Search for the cell housing the specified text and yield its (X, Y) center coordinate. 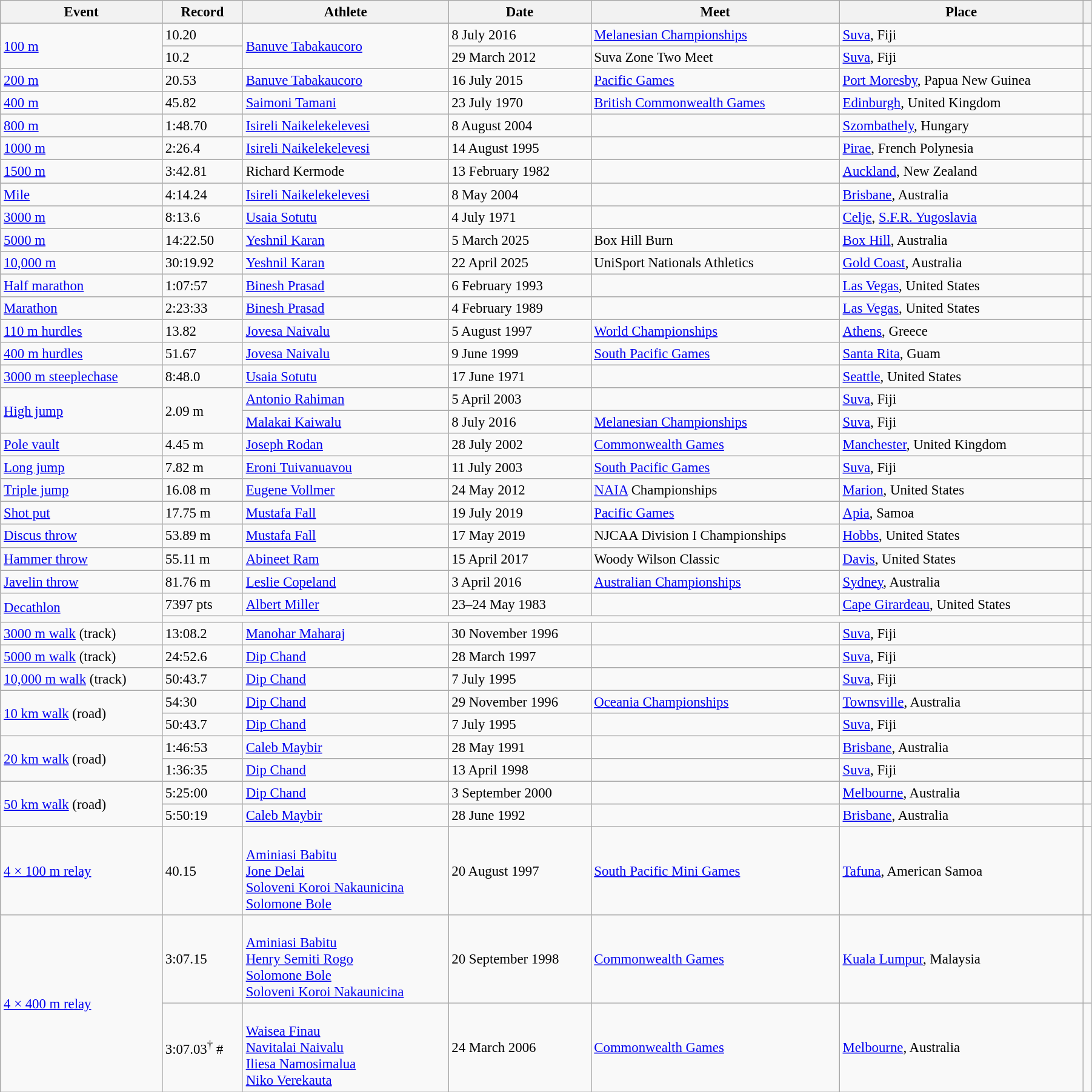
7.82 m (202, 468)
4 × 400 m relay (81, 1004)
Eroni Tuivanuavou (345, 468)
13 February 1982 (520, 171)
28 June 1992 (520, 816)
10.20 (202, 35)
Aminiasi BabituHenry Semiti RogoSolomone BoleSoloveni Koroi Nakaunicina (345, 959)
40.15 (202, 871)
51.67 (202, 354)
81.76 m (202, 582)
55.11 m (202, 559)
10,000 m walk (track) (81, 679)
Apia, Samoa (961, 513)
10.2 (202, 58)
5000 m walk (track) (81, 656)
Abineet Ram (345, 559)
5 August 1997 (520, 331)
Pirae, French Polynesia (961, 148)
1500 m (81, 171)
South Pacific Mini Games (715, 871)
1:07:57 (202, 285)
22 April 2025 (520, 262)
29 November 1996 (520, 702)
24:52.6 (202, 656)
Oceania Championships (715, 702)
Marion, United States (961, 490)
3:42.81 (202, 171)
1000 m (81, 148)
2:23:33 (202, 308)
400 m hurdles (81, 354)
Saimoni Tamani (345, 103)
Marathon (81, 308)
3 April 2016 (520, 582)
Seattle, United States (961, 376)
1:36:35 (202, 770)
Celje, S.F.R. Yugoslavia (961, 217)
10,000 m (81, 262)
Event (81, 12)
15 April 2017 (520, 559)
23 July 1970 (520, 103)
3000 m walk (track) (81, 634)
Woody Wilson Classic (715, 559)
Mile (81, 195)
1:46:53 (202, 748)
800 m (81, 126)
Aminiasi BabituJone DelaiSoloveni Koroi NakaunicinaSolomone Bole (345, 871)
20 km walk (road) (81, 759)
5 March 2025 (520, 240)
Szombathely, Hungary (961, 126)
Manohar Maharaj (345, 634)
3000 m steeplechase (81, 376)
17 June 1971 (520, 376)
19 July 2019 (520, 513)
24 March 2006 (520, 1048)
110 m hurdles (81, 331)
Richard Kermode (345, 171)
Sydney, Australia (961, 582)
British Commonwealth Games (715, 103)
5:50:19 (202, 816)
Davis, United States (961, 559)
Antonio Rahiman (345, 399)
Place (961, 12)
17 May 2019 (520, 536)
Manchester, United Kingdom (961, 445)
Half marathon (81, 285)
Decathlon (81, 607)
17.75 m (202, 513)
14:22.50 (202, 240)
Box Hill, Australia (961, 240)
4 February 1989 (520, 308)
5 April 2003 (520, 399)
Joseph Rodan (345, 445)
4 July 1971 (520, 217)
Eugene Vollmer (345, 490)
Auckland, New Zealand (961, 171)
29 March 2012 (520, 58)
5:25:00 (202, 793)
Triple jump (81, 490)
Suva Zone Two Meet (715, 58)
NJCAA Division I Championships (715, 536)
Malakai Kaiwalu (345, 422)
54:30 (202, 702)
7397 pts (202, 604)
Long jump (81, 468)
28 July 2002 (520, 445)
Box Hill Burn (715, 240)
High jump (81, 411)
10 km walk (road) (81, 713)
13 April 1998 (520, 770)
28 May 1991 (520, 748)
28 March 1997 (520, 656)
Port Moresby, Papua New Guinea (961, 81)
Cape Girardeau, United States (961, 604)
Townsville, Australia (961, 702)
Santa Rita, Guam (961, 354)
Athlete (345, 12)
2.09 m (202, 411)
45.82 (202, 103)
8:13.6 (202, 217)
30 November 1996 (520, 634)
4 × 100 m relay (81, 871)
11 July 2003 (520, 468)
20 September 1998 (520, 959)
2:26.4 (202, 148)
9 June 1999 (520, 354)
Javelin throw (81, 582)
Discus throw (81, 536)
Australian Championships (715, 582)
3:07.15 (202, 959)
8 May 2004 (520, 195)
8:48.0 (202, 376)
23–24 May 1983 (520, 604)
Leslie Copeland (345, 582)
UniSport Nationals Athletics (715, 262)
Pole vault (81, 445)
4.45 m (202, 445)
Gold Coast, Australia (961, 262)
30:19.92 (202, 262)
16.08 m (202, 490)
Hobbs, United States (961, 536)
Tafuna, American Samoa (961, 871)
World Championships (715, 331)
100 m (81, 46)
6 February 1993 (520, 285)
Albert Miller (345, 604)
14 August 1995 (520, 148)
5000 m (81, 240)
Shot put (81, 513)
20 August 1997 (520, 871)
50 km walk (road) (81, 805)
16 July 2015 (520, 81)
Record (202, 12)
1:48.70 (202, 126)
Date (520, 12)
53.89 m (202, 536)
Hammer throw (81, 559)
8 August 2004 (520, 126)
3000 m (81, 217)
24 May 2012 (520, 490)
Athens, Greece (961, 331)
3 September 2000 (520, 793)
4:14.24 (202, 195)
Meet (715, 12)
13:08.2 (202, 634)
400 m (81, 103)
Edinburgh, United Kingdom (961, 103)
200 m (81, 81)
Waisea FinauNavitalai NaivaluIliesa NamosimaluaNiko Verekauta (345, 1048)
20.53 (202, 81)
13.82 (202, 331)
NAIA Championships (715, 490)
3:07.03† # (202, 1048)
Kuala Lumpur, Malaysia (961, 959)
